Return (x, y) of the center of cell containing provided text 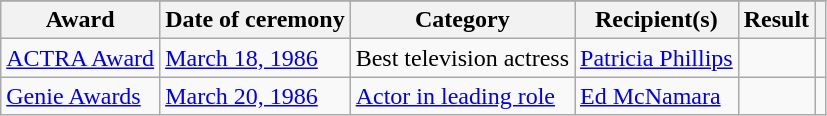
Ed McNamara (656, 96)
Recipient(s) (656, 20)
Category (462, 20)
Actor in leading role (462, 96)
Patricia Phillips (656, 58)
March 20, 1986 (256, 96)
Date of ceremony (256, 20)
Genie Awards (80, 96)
Result (776, 20)
March 18, 1986 (256, 58)
ACTRA Award (80, 58)
Best television actress (462, 58)
Award (80, 20)
